Locate the cell with the specified text and output its [x, y] center coordinate. 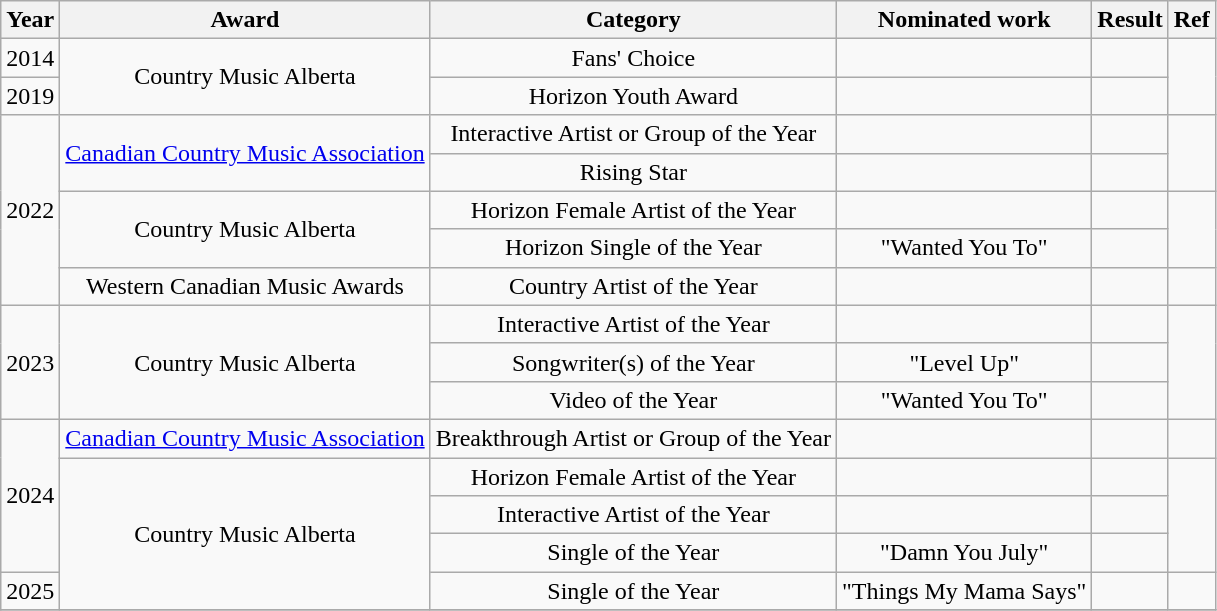
Horizon Youth Award [633, 96]
2023 [30, 362]
Nominated work [964, 20]
2014 [30, 58]
Songwriter(s) of the Year [633, 362]
Rising Star [633, 172]
Country Artist of the Year [633, 286]
"Damn You July" [964, 553]
2022 [30, 210]
Fans' Choice [633, 58]
2025 [30, 591]
Horizon Single of the Year [633, 248]
Award [245, 20]
Ref [1192, 20]
Breakthrough Artist or Group of the Year [633, 438]
Interactive Artist or Group of the Year [633, 134]
Video of the Year [633, 400]
"Things My Mama Says" [964, 591]
Western Canadian Music Awards [245, 286]
"Level Up" [964, 362]
Result [1130, 20]
2019 [30, 96]
2024 [30, 495]
Year [30, 20]
Category [633, 20]
